Return [X, Y] of the center of cell containing provided text 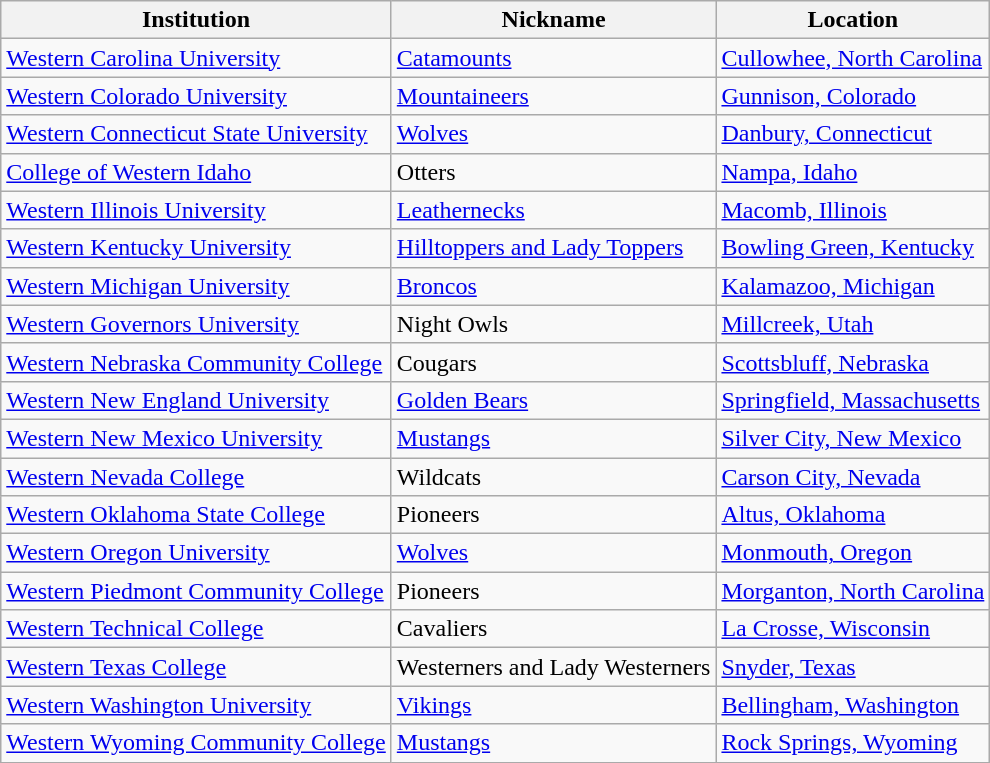
Vikings [554, 705]
Western New Mexico University [196, 438]
Western Nebraska Community College [196, 362]
Snyder, Texas [853, 667]
Western Illinois University [196, 210]
College of Western Idaho [196, 172]
Silver City, New Mexico [853, 438]
Western Kentucky University [196, 248]
Kalamazoo, Michigan [853, 286]
Western Nevada College [196, 477]
La Crosse, Wisconsin [853, 629]
Institution [196, 20]
Location [853, 20]
Monmouth, Oregon [853, 553]
Western Oregon University [196, 553]
Carson City, Nevada [853, 477]
Cullowhee, North Carolina [853, 58]
Night Owls [554, 324]
Mountaineers [554, 96]
Gunnison, Colorado [853, 96]
Morganton, North Carolina [853, 591]
Hilltoppers and Lady Toppers [554, 248]
Western Carolina University [196, 58]
Western New England University [196, 400]
Bellingham, Washington [853, 705]
Western Washington University [196, 705]
Catamounts [554, 58]
Millcreek, Utah [853, 324]
Wildcats [554, 477]
Western Texas College [196, 667]
Western Michigan University [196, 286]
Westerners and Lady Westerners [554, 667]
Danbury, Connecticut [853, 134]
Western Piedmont Community College [196, 591]
Leathernecks [554, 210]
Cougars [554, 362]
Western Colorado University [196, 96]
Golden Bears [554, 400]
Western Oklahoma State College [196, 515]
Broncos [554, 286]
Scottsbluff, Nebraska [853, 362]
Cavaliers [554, 629]
Rock Springs, Wyoming [853, 743]
Bowling Green, Kentucky [853, 248]
Western Wyoming Community College [196, 743]
Western Technical College [196, 629]
Altus, Oklahoma [853, 515]
Western Governors University [196, 324]
Springfield, Massachusetts [853, 400]
Western Connecticut State University [196, 134]
Macomb, Illinois [853, 210]
Nickname [554, 20]
Nampa, Idaho [853, 172]
Otters [554, 172]
